Return the (X, Y) coordinate for the center point of the cell that contains the specified text.  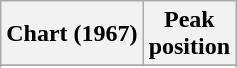
Peakposition (189, 34)
Chart (1967) (72, 34)
